For the text-containing cell, return its midpoint in (x, y) coordinate format. 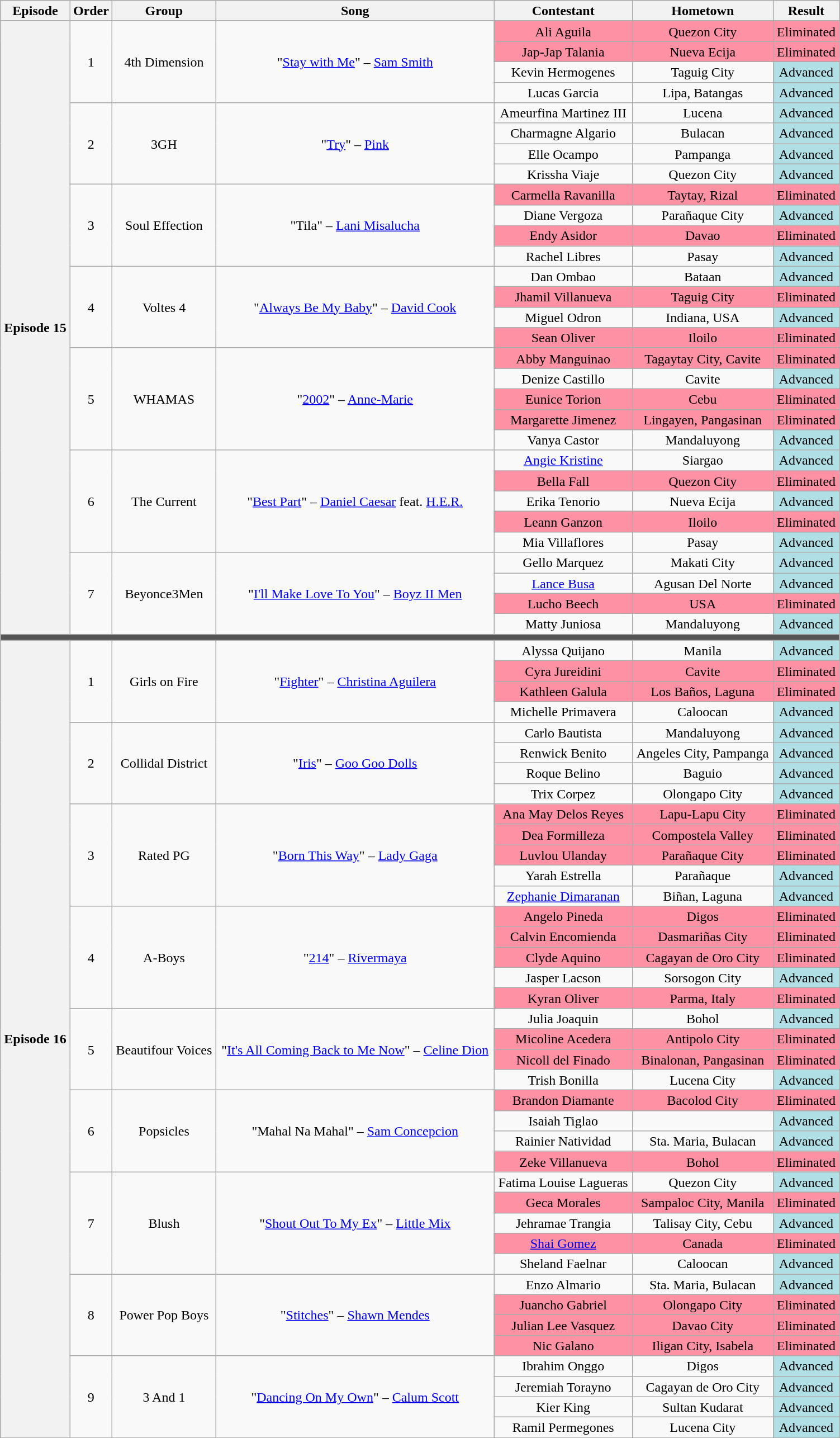
Micoline Acedera (563, 1039)
The Current (164, 501)
"I'll Make Love To You" – Boyz II Men (355, 593)
Angeles City, Pampanga (703, 753)
Collidal District (164, 763)
4th Dimension (164, 62)
Nic Galano (563, 1345)
Song (355, 11)
Dea Formilleza (563, 834)
Kathleen Galula (563, 691)
Voltes 4 (164, 307)
Ali Aguila (563, 31)
Baguio (703, 774)
Compostela Valley (703, 834)
USA (703, 604)
Rainier Natividad (563, 1142)
"Shout Out To My Ex" – Little Mix (355, 1223)
Lucas Garcia (563, 93)
Erika Tenorio (563, 501)
Ameurfina Martinez III (563, 113)
Jhamil Villanueva (563, 297)
Leann Ganzon (563, 522)
Trish Bonilla (563, 1080)
Binalonan, Pangasinan (703, 1059)
Siargao (703, 461)
"Stay with Me" – Sam Smith (355, 62)
Episode 15 (36, 328)
Luvlou Ulanday (563, 855)
3GH (164, 144)
Sorsogon City (703, 977)
3 And 1 (164, 1397)
Parañaque (703, 876)
Eunice Torion (563, 399)
Mia Villaflores (563, 542)
Clyde Aquino (563, 957)
Antipolo City (703, 1039)
Nicoll del Finado (563, 1059)
Alyssa Quijano (563, 651)
"Mahal Na Mahal" – Sam Concepcion (355, 1131)
Zeke Villanueva (563, 1162)
Elle Ocampo (563, 154)
Carmella Ravanilla (563, 195)
A-Boys (164, 957)
Trix Corpez (563, 794)
Lapu-Lapu City (703, 814)
Endy Asidor (563, 236)
Bataan (703, 276)
Result (806, 11)
"Try" – Pink (355, 144)
Bulacan (703, 133)
Ana May Delos Reyes (563, 814)
Parma, Italy (703, 999)
Jeremiah Torayno (563, 1387)
Davao (703, 236)
"Fighter" – Christina Aguilera (355, 681)
Lucho Beech (563, 604)
Bacolod City (703, 1100)
Lucena (703, 113)
Yarah Estrella (563, 876)
Girls on Fire (164, 681)
Roque Belino (563, 774)
Kyran Oliver (563, 999)
Group (164, 11)
"Stitches" – Shawn Mendes (355, 1315)
Episode (36, 11)
Sampaloc City, Manila (703, 1202)
Cebu (703, 399)
Miguel Odron (563, 318)
Hometown (703, 11)
Tagaytay City, Cavite (703, 358)
Angelo Pineda (563, 917)
Brandon Diamante (563, 1100)
Ramil Permegones (563, 1428)
Rated PG (164, 855)
Sean Oliver (563, 338)
Margarette Jimenez (563, 419)
Manila (703, 651)
Davao City (703, 1325)
Juancho Gabriel (563, 1305)
Pampanga (703, 154)
"Best Part" – Daniel Caesar feat. H.E.R. (355, 501)
Makati City (703, 562)
Beyonce3Men (164, 593)
Soul Effection (164, 225)
"2002" – Anne-Marie (355, 399)
Lipa, Batangas (703, 93)
Gello Marquez (563, 562)
Jap-Jap Talania (563, 51)
Carlo Bautista (563, 732)
Order (91, 11)
Zephanie Dimaranan (563, 896)
Sheland Faelnar (563, 1264)
Isaiah Tiglao (563, 1120)
Iligan City, Isabela (703, 1345)
Vanya Castor (563, 441)
Dasmariñas City (703, 937)
Renwick Benito (563, 753)
"214" – Rivermaya (355, 957)
Biñan, Laguna (703, 896)
Cyra Jureidini (563, 671)
Contestant (563, 11)
Jehramae Trangia (563, 1223)
9 (91, 1397)
Kevin Hermogenes (563, 72)
"Always Be My Baby" – David Cook (355, 307)
Charmagne Algario (563, 133)
Canada (703, 1243)
Los Baños, Laguna (703, 691)
Michelle Primavera (563, 712)
Dan Ombao (563, 276)
Lance Busa (563, 583)
Agusan Del Norte (703, 583)
Rachel Libres (563, 256)
Calvin Encomienda (563, 937)
Bella Fall (563, 481)
Talisay City, Cebu (703, 1223)
Diane Vergoza (563, 215)
Jasper Lacson (563, 977)
WHAMAS (164, 399)
8 (91, 1315)
Julia Joaquin (563, 1019)
Blush (164, 1223)
Indiana, USA (703, 318)
Ibrahim Onggo (563, 1366)
Kier King (563, 1407)
Julian Lee Vasquez (563, 1325)
"Born This Way" – Lady Gaga (355, 855)
"It's All Coming Back to Me Now" – Celine Dion (355, 1049)
Sultan Kudarat (703, 1407)
Fatima Louise Lagueras (563, 1182)
Episode 16 (36, 1039)
"Iris" – Goo Goo Dolls (355, 763)
Lingayen, Pangasinan (703, 419)
Geca Morales (563, 1202)
Taytay, Rizal (703, 195)
Denize Castillo (563, 379)
Power Pop Boys (164, 1315)
Enzo Almario (563, 1285)
Shai Gomez (563, 1243)
Popsicles (164, 1131)
"Tila" – Lani Misalucha (355, 225)
Matty Juniosa (563, 624)
"Dancing On My Own" – Calum Scott (355, 1397)
Angie Kristine (563, 461)
Abby Manguinao (563, 358)
Krissha Viaje (563, 174)
Beautifour Voices (164, 1049)
